Scan for the cell matching the given text and deliver its (x, y) coordinate at center. 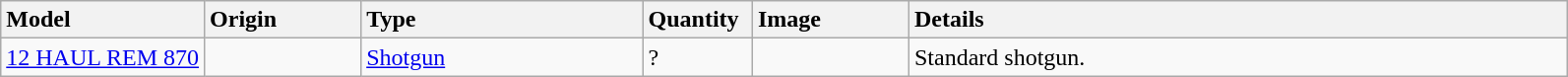
Standard shotgun. (1237, 57)
Quantity (697, 20)
Shotgun (502, 57)
Image (831, 20)
Model (102, 20)
Origin (283, 20)
12 HAUL REM 870 (102, 57)
Type (502, 20)
? (697, 57)
Details (1237, 20)
